Pinpoint the cell where the given text exists, returning its [X, Y] midpoint coordinate. 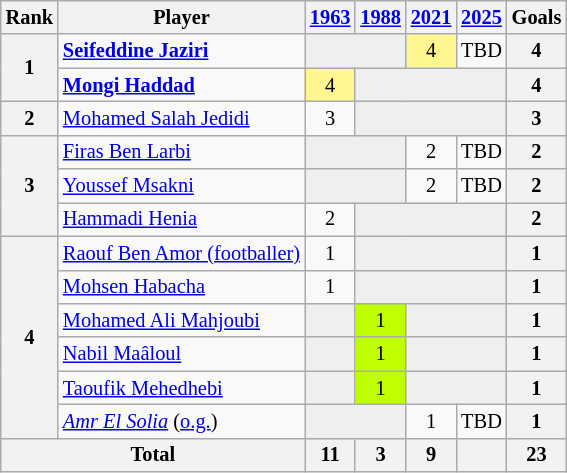
Seifeddine Jaziri [182, 51]
1988 [380, 17]
1963 [330, 17]
Taoufik Mehedhebi [182, 388]
Nabil Maâloul [182, 354]
Player [182, 17]
9 [431, 455]
Firas Ben Larbi [182, 152]
Raouf Ben Amor (footballer) [182, 253]
11 [330, 455]
Total [153, 455]
23 [537, 455]
Amr El Solia (o.g.) [182, 421]
Youssef Msakni [182, 186]
Goals [537, 17]
Hammadi Henia [182, 219]
2021 [431, 17]
Rank [30, 17]
Mohamed Salah Jedidi [182, 118]
Mongi Haddad [182, 85]
Mohsen Habacha [182, 287]
Mohamed Ali Mahjoubi [182, 320]
2025 [481, 17]
